Find where the given text appears and provide that cell's center as [X, Y] coordinate. 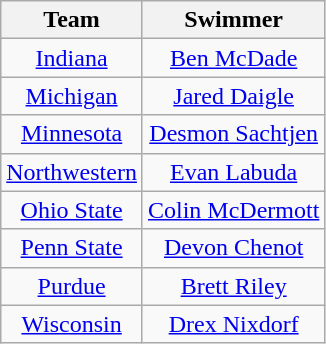
Drex Nixdorf [233, 324]
Evan Labuda [233, 172]
Ben McDade [233, 58]
Wisconsin [72, 324]
Northwestern [72, 172]
Devon Chenot [233, 248]
Penn State [72, 248]
Jared Daigle [233, 96]
Brett Riley [233, 286]
Colin McDermott [233, 210]
Swimmer [233, 20]
Indiana [72, 58]
Minnesota [72, 134]
Ohio State [72, 210]
Desmon Sachtjen [233, 134]
Michigan [72, 96]
Team [72, 20]
Purdue [72, 286]
